Provide the (X, Y) coordinate of the cell's center where the given text is located.  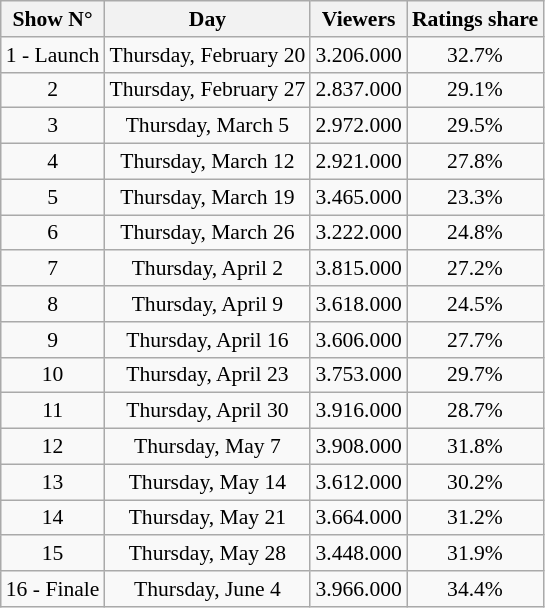
Thursday, April 16 (207, 340)
3.465.000 (358, 197)
13 (53, 482)
29.7% (475, 375)
Show N° (53, 19)
31.9% (475, 554)
3.222.000 (358, 233)
29.5% (475, 126)
Thursday, March 19 (207, 197)
31.8% (475, 447)
Thursday, April 30 (207, 411)
14 (53, 518)
5 (53, 197)
27.2% (475, 269)
Thursday, May 28 (207, 554)
Thursday, February 27 (207, 90)
30.2% (475, 482)
27.7% (475, 340)
6 (53, 233)
16 - Finale (53, 589)
12 (53, 447)
3.448.000 (358, 554)
3.618.000 (358, 304)
Thursday, May 7 (207, 447)
Thursday, May 14 (207, 482)
3.815.000 (358, 269)
Ratings share (475, 19)
23.3% (475, 197)
32.7% (475, 55)
Viewers (358, 19)
31.2% (475, 518)
8 (53, 304)
Thursday, April 9 (207, 304)
2.837.000 (358, 90)
24.8% (475, 233)
2.921.000 (358, 162)
3.606.000 (358, 340)
Thursday, May 21 (207, 518)
2.972.000 (358, 126)
10 (53, 375)
34.4% (475, 589)
Thursday, June 4 (207, 589)
3 (53, 126)
15 (53, 554)
27.8% (475, 162)
Thursday, April 2 (207, 269)
3.206.000 (358, 55)
3.966.000 (358, 589)
2 (53, 90)
9 (53, 340)
24.5% (475, 304)
28.7% (475, 411)
11 (53, 411)
1 - Launch (53, 55)
3.753.000 (358, 375)
3.612.000 (358, 482)
Thursday, March 5 (207, 126)
Thursday, April 23 (207, 375)
7 (53, 269)
Thursday, February 20 (207, 55)
Thursday, March 12 (207, 162)
3.664.000 (358, 518)
3.916.000 (358, 411)
Day (207, 19)
29.1% (475, 90)
4 (53, 162)
3.908.000 (358, 447)
Thursday, March 26 (207, 233)
